Locate the cell with the specified text and output its [X, Y] center coordinate. 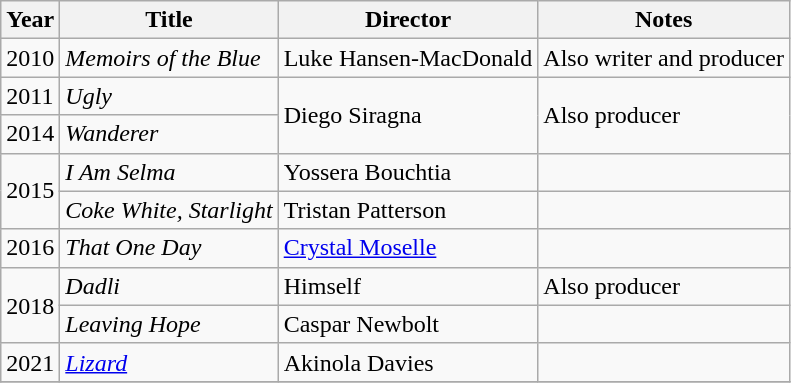
Lizard [169, 362]
2018 [30, 305]
Himself [408, 286]
Notes [664, 20]
Wanderer [169, 134]
Leaving Hope [169, 324]
I Am Selma [169, 172]
Director [408, 20]
2014 [30, 134]
Yossera Bouchtia [408, 172]
2016 [30, 248]
Memoirs of the Blue [169, 58]
Diego Siragna [408, 115]
2010 [30, 58]
Caspar Newbolt [408, 324]
Akinola Davies [408, 362]
That One Day [169, 248]
Coke White, Starlight [169, 210]
Year [30, 20]
2015 [30, 191]
Also writer and producer [664, 58]
Tristan Patterson [408, 210]
Ugly [169, 96]
Title [169, 20]
Dadli [169, 286]
Luke Hansen-MacDonald [408, 58]
Crystal Moselle [408, 248]
2021 [30, 362]
2011 [30, 96]
